Pinpoint the cell where the given text exists, returning its [X, Y] midpoint coordinate. 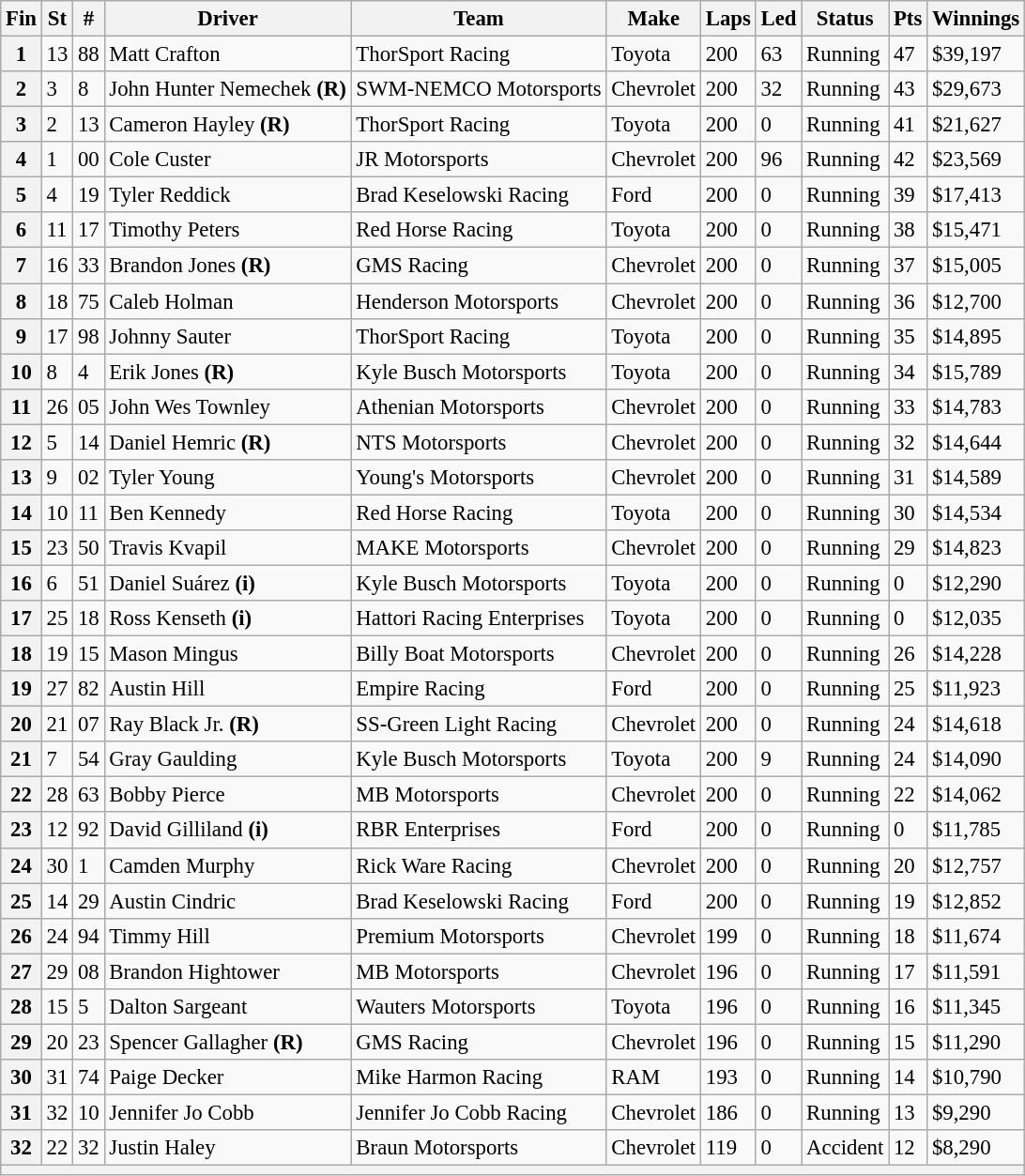
St [56, 19]
199 [728, 936]
$14,895 [976, 336]
$10,790 [976, 1077]
Make [653, 19]
Cole Custer [227, 160]
Justin Haley [227, 1148]
96 [779, 160]
Jennifer Jo Cobb [227, 1112]
Ray Black Jr. (R) [227, 725]
$14,228 [976, 654]
Tyler Reddick [227, 195]
RAM [653, 1077]
Ben Kennedy [227, 512]
Timmy Hill [227, 936]
# [88, 19]
37 [909, 266]
$11,591 [976, 971]
$15,471 [976, 230]
Brandon Jones (R) [227, 266]
119 [728, 1148]
Athenian Motorsports [479, 406]
02 [88, 478]
35 [909, 336]
$14,783 [976, 406]
Camden Murphy [227, 865]
Braun Motorsports [479, 1148]
36 [909, 301]
82 [88, 689]
$12,035 [976, 619]
88 [88, 54]
42 [909, 160]
$21,627 [976, 125]
39 [909, 195]
92 [88, 831]
Austin Cindric [227, 901]
75 [88, 301]
Rick Ware Racing [479, 865]
$9,290 [976, 1112]
Spencer Gallagher (R) [227, 1042]
$11,345 [976, 1007]
Jennifer Jo Cobb Racing [479, 1112]
47 [909, 54]
$11,923 [976, 689]
$14,644 [976, 442]
$14,090 [976, 759]
John Wes Townley [227, 406]
54 [88, 759]
186 [728, 1112]
JR Motorsports [479, 160]
Paige Decker [227, 1077]
193 [728, 1077]
MAKE Motorsports [479, 548]
$12,852 [976, 901]
50 [88, 548]
$11,785 [976, 831]
$12,757 [976, 865]
Mason Mingus [227, 654]
Empire Racing [479, 689]
Premium Motorsports [479, 936]
Young's Motorsports [479, 478]
43 [909, 89]
$11,290 [976, 1042]
Pts [909, 19]
$8,290 [976, 1148]
08 [88, 971]
Ross Kenseth (i) [227, 619]
$15,005 [976, 266]
Travis Kvapil [227, 548]
Fin [22, 19]
RBR Enterprises [479, 831]
41 [909, 125]
$12,700 [976, 301]
$14,534 [976, 512]
$23,569 [976, 160]
00 [88, 160]
$11,674 [976, 936]
Winnings [976, 19]
Johnny Sauter [227, 336]
$14,618 [976, 725]
05 [88, 406]
Led [779, 19]
Team [479, 19]
Erik Jones (R) [227, 372]
Caleb Holman [227, 301]
Bobby Pierce [227, 795]
Timothy Peters [227, 230]
34 [909, 372]
David Gilliland (i) [227, 831]
38 [909, 230]
Henderson Motorsports [479, 301]
$29,673 [976, 89]
$12,290 [976, 583]
Status [845, 19]
51 [88, 583]
98 [88, 336]
$14,589 [976, 478]
$15,789 [976, 372]
Hattori Racing Enterprises [479, 619]
Laps [728, 19]
$14,823 [976, 548]
Daniel Hemric (R) [227, 442]
John Hunter Nemechek (R) [227, 89]
SWM-NEMCO Motorsports [479, 89]
Daniel Suárez (i) [227, 583]
$14,062 [976, 795]
Driver [227, 19]
$39,197 [976, 54]
SS-Green Light Racing [479, 725]
Cameron Hayley (R) [227, 125]
$17,413 [976, 195]
07 [88, 725]
Accident [845, 1148]
NTS Motorsports [479, 442]
Brandon Hightower [227, 971]
Matt Crafton [227, 54]
Tyler Young [227, 478]
74 [88, 1077]
Wauters Motorsports [479, 1007]
94 [88, 936]
Austin Hill [227, 689]
Mike Harmon Racing [479, 1077]
Billy Boat Motorsports [479, 654]
Dalton Sargeant [227, 1007]
Gray Gaulding [227, 759]
